Pinpoint the cell where the given text exists, returning its (x, y) midpoint coordinate. 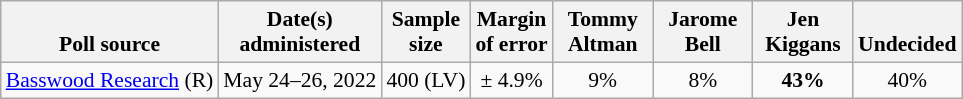
TommyAltman (603, 32)
JaromeBell (703, 32)
Undecided (907, 32)
40% (907, 80)
9% (603, 80)
May 24–26, 2022 (300, 80)
400 (LV) (426, 80)
Samplesize (426, 32)
Poll source (110, 32)
43% (803, 80)
8% (703, 80)
Marginof error (511, 32)
Date(s)administered (300, 32)
JenKiggans (803, 32)
Basswood Research (R) (110, 80)
± 4.9% (511, 80)
